Return the (x, y) coordinate for the center point of the cell that contains the specified text.  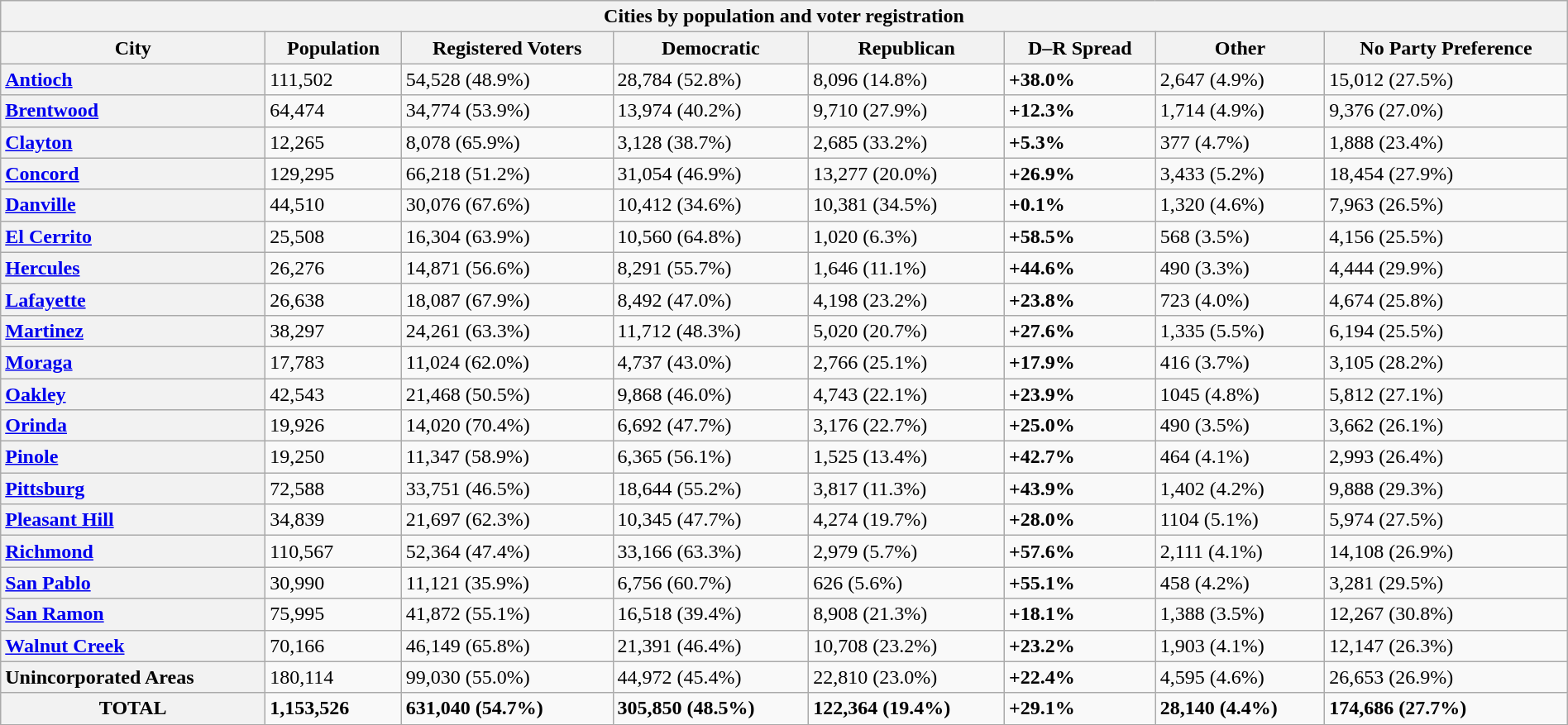
Oakley (133, 394)
6,756 (60.7%) (711, 583)
305,850 (48.5%) (711, 708)
1,020 (6.3%) (906, 236)
+44.6% (1080, 268)
16,304 (63.9%) (507, 236)
21,391 (46.4%) (711, 646)
+23.2% (1080, 646)
416 (3.7%) (1241, 362)
2,993 (26.4%) (1446, 457)
+57.6% (1080, 551)
3,433 (5.2%) (1241, 174)
+17.9% (1080, 362)
+23.8% (1080, 299)
723 (4.0%) (1241, 299)
4,674 (25.8%) (1446, 299)
26,638 (334, 299)
10,381 (34.5%) (906, 205)
Population (334, 48)
458 (4.2%) (1241, 583)
33,166 (63.3%) (711, 551)
1,388 (3.5%) (1241, 614)
99,030 (55.0%) (507, 677)
11,024 (62.0%) (507, 362)
Orinda (133, 426)
+12.3% (1080, 111)
9,888 (29.3%) (1446, 489)
4,595 (4.6%) (1241, 677)
8,492 (47.0%) (711, 299)
19,926 (334, 426)
+18.1% (1080, 614)
11,347 (58.9%) (507, 457)
44,972 (45.4%) (711, 677)
+28.0% (1080, 520)
Antioch (133, 79)
Moraga (133, 362)
42,543 (334, 394)
7,963 (26.5%) (1446, 205)
Pinole (133, 457)
34,839 (334, 520)
14,020 (70.4%) (507, 426)
4,156 (25.5%) (1446, 236)
Clayton (133, 142)
8,908 (21.3%) (906, 614)
1,903 (4.1%) (1241, 646)
3,281 (29.5%) (1446, 583)
54,528 (48.9%) (507, 79)
9,376 (27.0%) (1446, 111)
3,128 (38.7%) (711, 142)
26,276 (334, 268)
TOTAL (133, 708)
+22.4% (1080, 677)
4,198 (23.2%) (906, 299)
568 (3.5%) (1241, 236)
+55.1% (1080, 583)
16,518 (39.4%) (711, 614)
18,454 (27.9%) (1446, 174)
El Cerrito (133, 236)
13,974 (40.2%) (711, 111)
5,020 (20.7%) (906, 331)
626 (5.6%) (906, 583)
2,647 (4.9%) (1241, 79)
24,261 (63.3%) (507, 331)
Martinez (133, 331)
44,510 (334, 205)
30,990 (334, 583)
Walnut Creek (133, 646)
+25.0% (1080, 426)
14,871 (56.6%) (507, 268)
631,040 (54.7%) (507, 708)
1,335 (5.5%) (1241, 331)
72,588 (334, 489)
28,784 (52.8%) (711, 79)
No Party Preference (1446, 48)
D–R Spread (1080, 48)
4,737 (43.0%) (711, 362)
19,250 (334, 457)
+26.9% (1080, 174)
3,176 (22.7%) (906, 426)
+27.6% (1080, 331)
6,692 (47.7%) (711, 426)
33,751 (46.5%) (507, 489)
31,054 (46.9%) (711, 174)
+5.3% (1080, 142)
Unincorporated Areas (133, 677)
10,345 (47.7%) (711, 520)
490 (3.5%) (1241, 426)
174,686 (27.7%) (1446, 708)
2,766 (25.1%) (906, 362)
11,712 (48.3%) (711, 331)
2,979 (5.7%) (906, 551)
64,474 (334, 111)
Hercules (133, 268)
14,108 (26.9%) (1446, 551)
4,274 (19.7%) (906, 520)
6,194 (25.5%) (1446, 331)
9,868 (46.0%) (711, 394)
52,364 (47.4%) (507, 551)
1,402 (4.2%) (1241, 489)
Richmond (133, 551)
22,810 (23.0%) (906, 677)
25,508 (334, 236)
Danville (133, 205)
+29.1% (1080, 708)
21,697 (62.3%) (507, 520)
+38.0% (1080, 79)
46,149 (65.8%) (507, 646)
5,974 (27.5%) (1446, 520)
3,105 (28.2%) (1446, 362)
110,567 (334, 551)
21,468 (50.5%) (507, 394)
1,888 (23.4%) (1446, 142)
Cities by population and voter registration (784, 17)
8,291 (55.7%) (711, 268)
10,708 (23.2%) (906, 646)
2,111 (4.1%) (1241, 551)
18,087 (67.9%) (507, 299)
75,995 (334, 614)
Democratic (711, 48)
8,096 (14.8%) (906, 79)
180,114 (334, 677)
11,121 (35.9%) (507, 583)
18,644 (55.2%) (711, 489)
San Pablo (133, 583)
9,710 (27.9%) (906, 111)
Brentwood (133, 111)
1104 (5.1%) (1241, 520)
10,412 (34.6%) (711, 205)
70,166 (334, 646)
10,560 (64.8%) (711, 236)
129,295 (334, 174)
17,783 (334, 362)
+0.1% (1080, 205)
Concord (133, 174)
+43.9% (1080, 489)
38,297 (334, 331)
13,277 (20.0%) (906, 174)
12,147 (26.3%) (1446, 646)
Registered Voters (507, 48)
4,444 (29.9%) (1446, 268)
Republican (906, 48)
30,076 (67.6%) (507, 205)
2,685 (33.2%) (906, 142)
1,320 (4.6%) (1241, 205)
Pittsburg (133, 489)
490 (3.3%) (1241, 268)
34,774 (53.9%) (507, 111)
1,525 (13.4%) (906, 457)
377 (4.7%) (1241, 142)
28,140 (4.4%) (1241, 708)
41,872 (55.1%) (507, 614)
+58.5% (1080, 236)
8,078 (65.9%) (507, 142)
111,502 (334, 79)
1,646 (11.1%) (906, 268)
5,812 (27.1%) (1446, 394)
City (133, 48)
+23.9% (1080, 394)
26,653 (26.9%) (1446, 677)
122,364 (19.4%) (906, 708)
12,267 (30.8%) (1446, 614)
+42.7% (1080, 457)
4,743 (22.1%) (906, 394)
1045 (4.8%) (1241, 394)
3,817 (11.3%) (906, 489)
Pleasant Hill (133, 520)
6,365 (56.1%) (711, 457)
66,218 (51.2%) (507, 174)
3,662 (26.1%) (1446, 426)
1,714 (4.9%) (1241, 111)
Lafayette (133, 299)
12,265 (334, 142)
464 (4.1%) (1241, 457)
San Ramon (133, 614)
Other (1241, 48)
1,153,526 (334, 708)
15,012 (27.5%) (1446, 79)
